Identify which cell holds the provided text, then report its [X, Y] central coordinate. 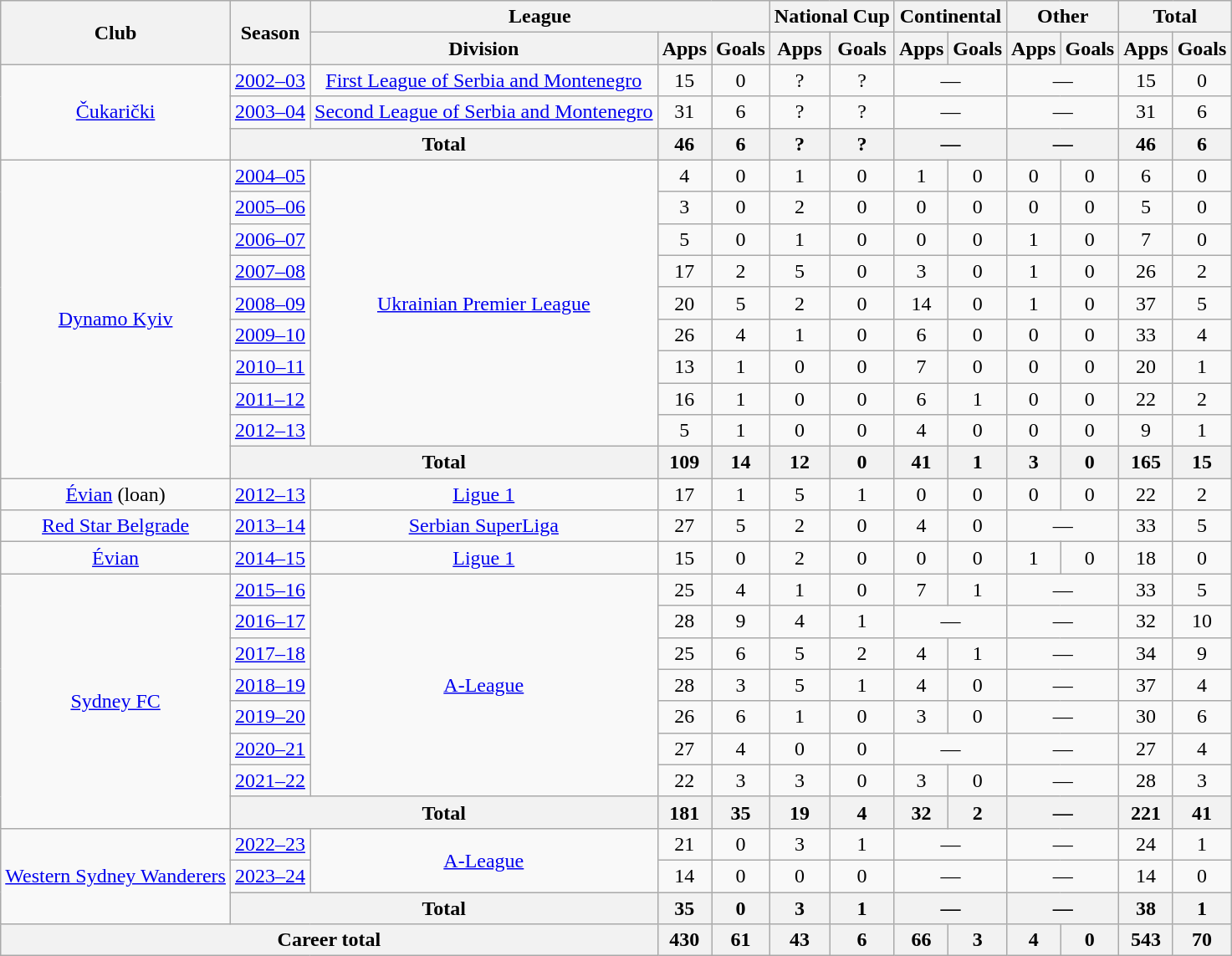
2005–06 [269, 207]
165 [1146, 463]
Ukrainian Premier League [483, 303]
2004–05 [269, 176]
National Cup [831, 17]
543 [1146, 940]
12 [800, 463]
19 [800, 812]
Sydney FC [115, 701]
61 [741, 940]
181 [684, 812]
2010–11 [269, 366]
24 [1146, 844]
2003–04 [269, 112]
221 [1146, 812]
2002–03 [269, 80]
2020–21 [269, 749]
34 [1146, 653]
2014–15 [269, 558]
2013–14 [269, 526]
2019–20 [269, 717]
Club [115, 33]
Second League of Serbia and Montenegro [483, 112]
70 [1202, 940]
Čukarički [115, 112]
League [539, 17]
21 [684, 844]
18 [1146, 558]
First League of Serbia and Montenegro [483, 80]
30 [1146, 717]
Career total [330, 940]
13 [684, 366]
109 [684, 463]
2011–12 [269, 399]
2007–08 [269, 271]
2016–17 [269, 621]
2018–19 [269, 685]
10 [1202, 621]
Continental [950, 17]
16 [684, 399]
Western Sydney Wanderers [115, 876]
Dynamo Kyiv [115, 320]
430 [684, 940]
2009–10 [269, 335]
2015–16 [269, 590]
Serbian SuperLiga [483, 526]
Season [269, 33]
2017–18 [269, 653]
43 [800, 940]
Red Star Belgrade [115, 526]
Évian (loan) [115, 494]
Division [483, 49]
2006–07 [269, 239]
2023–24 [269, 876]
2008–09 [269, 303]
Évian [115, 558]
2021–22 [269, 780]
2022–23 [269, 844]
66 [921, 940]
38 [1146, 907]
Other [1063, 17]
